From the cell containing the given text, extract its center point as [X, Y] coordinate. 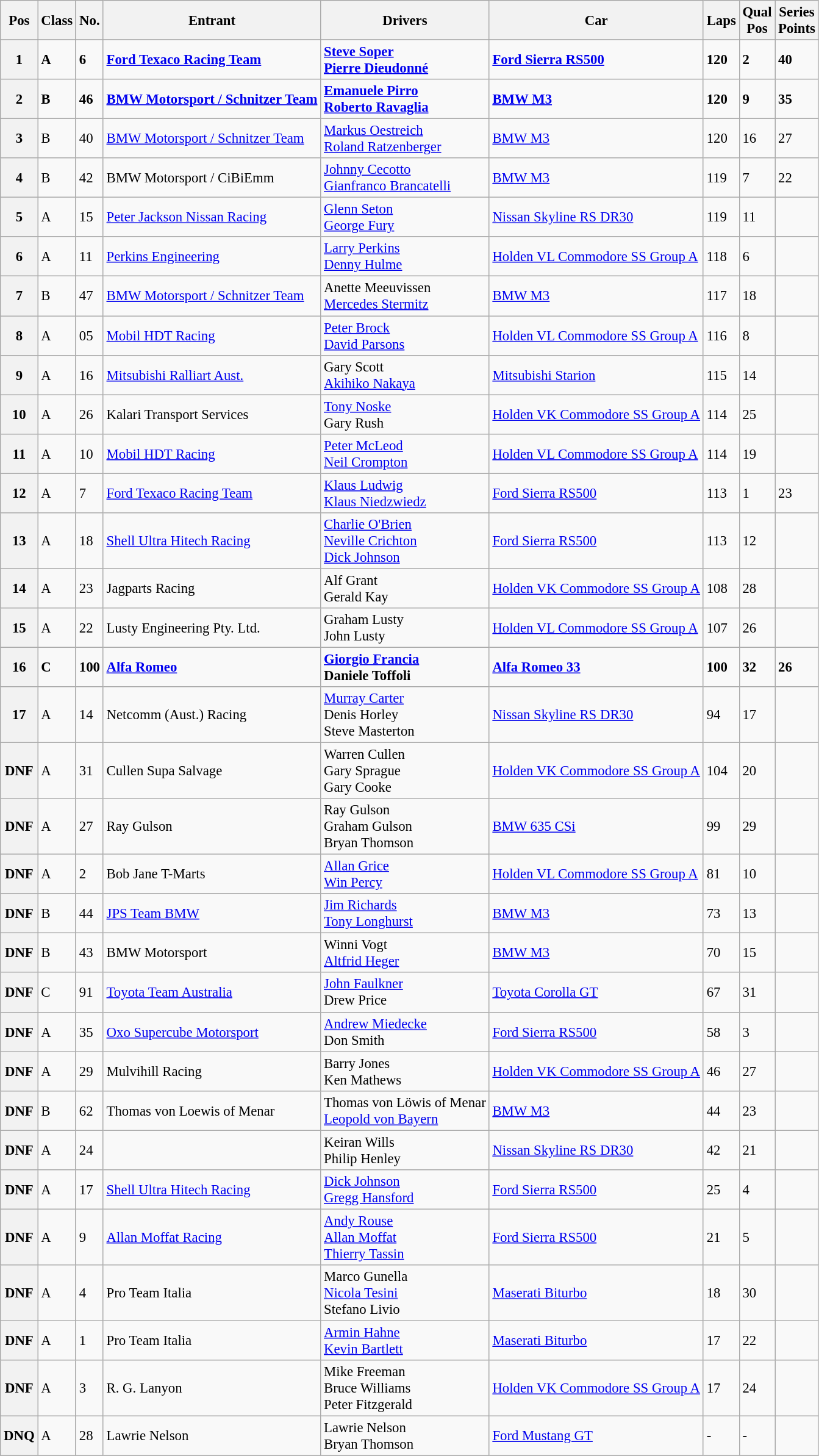
70 [721, 953]
116 [721, 335]
62 [89, 1110]
Keiran Wills Philip Henley [405, 1150]
Barry Jones Ken Mathews [405, 1071]
19 [757, 454]
BMW Motorsport / CiBiEmm [212, 178]
Entrant [212, 21]
DNQ [20, 1436]
Mike Freeman Bruce Williams Peter Fitzgerald [405, 1388]
Andrew Miedecke Don Smith [405, 1032]
115 [721, 375]
118 [721, 256]
Mitsubishi Starion [596, 375]
94 [721, 715]
47 [89, 296]
Klaus Ludwig Klaus Niedzwiedz [405, 493]
Peter Brock David Parsons [405, 335]
81 [721, 875]
Oxo Supercube Motorsport [212, 1032]
Steve Soper Pierre Dieudonné [405, 60]
No. [89, 21]
Peter Jackson Nissan Racing [212, 217]
Alfa Romeo [212, 667]
Mulvihill Racing [212, 1071]
R. G. Lanyon [212, 1388]
99 [721, 827]
Toyota Team Australia [212, 993]
Lawrie Nelson [212, 1436]
Anette Meeuvissen Mercedes Stermitz [405, 296]
Class [57, 21]
Charlie O'Brien Neville Crichton Dick Johnson [405, 541]
Lusty Engineering Pty. Ltd. [212, 628]
Tony Noske Gary Rush [405, 415]
91 [89, 993]
32 [757, 667]
QualPos [757, 21]
SeriesPoints [796, 21]
Ray Gulson Graham Gulson Bryan Thomson [405, 827]
Car [596, 21]
Mitsubishi Ralliart Aust. [212, 375]
BMW Motorsport [212, 953]
58 [721, 1032]
Andy Rouse Allan Moffat Thierry Tassin [405, 1237]
John Faulkner Drew Price [405, 993]
Alfa Romeo 33 [596, 667]
Perkins Engineering [212, 256]
30 [757, 1293]
Armin Hahne Kevin Bartlett [405, 1341]
Netcomm (Aust.) Racing [212, 715]
104 [721, 771]
Toyota Corolla GT [596, 993]
Bob Jane T-Marts [212, 875]
20 [757, 771]
Thomas von Löwis of Menar Leopold von Bayern [405, 1110]
Murray Carter Denis Horley Steve Masterton [405, 715]
108 [721, 588]
Lawrie Nelson Bryan Thomson [405, 1436]
117 [721, 296]
Jagparts Racing [212, 588]
107 [721, 628]
Glenn Seton George Fury [405, 217]
Emanuele Pirro Roberto Ravaglia [405, 99]
BMW 635 CSi [596, 827]
Thomas von Loewis of Menar [212, 1110]
Allan Moffat Racing [212, 1237]
67 [721, 993]
73 [721, 914]
Winni Vogt Altfrid Heger [405, 953]
Kalari Transport Services [212, 415]
05 [89, 335]
JPS Team BMW [212, 914]
Ford Mustang GT [596, 1436]
Alf Grant Gerald Kay [405, 588]
Allan Grice Win Percy [405, 875]
Laps [721, 21]
Ray Gulson [212, 827]
Drivers [405, 21]
Larry Perkins Denny Hulme [405, 256]
Jim Richards Tony Longhurst [405, 914]
Graham Lusty John Lusty [405, 628]
Cullen Supa Salvage [212, 771]
Dick Johnson Gregg Hansford [405, 1189]
Marco Gunella Nicola Tesini Stefano Livio [405, 1293]
Giorgio Francia Daniele Toffoli [405, 667]
Warren Cullen Gary Sprague Gary Cooke [405, 771]
Markus Oestreich Roland Ratzenberger [405, 139]
Johnny Cecotto Gianfranco Brancatelli [405, 178]
Peter McLeod Neil Crompton [405, 454]
Pos [20, 21]
43 [89, 953]
Gary Scott Akihiko Nakaya [405, 375]
